For the text-containing cell, return its midpoint in [X, Y] coordinate format. 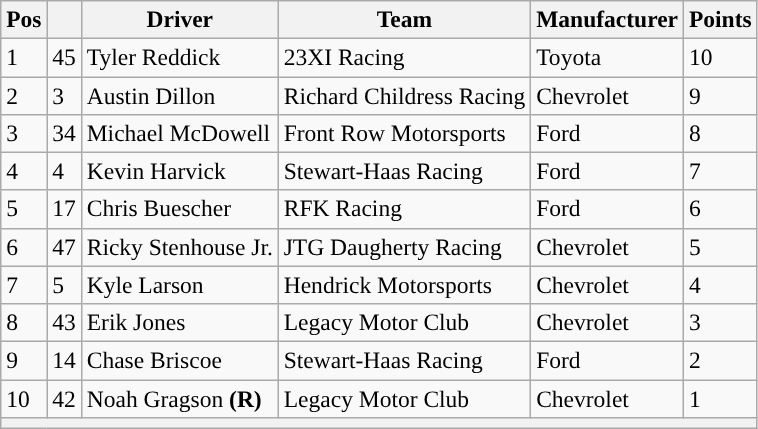
17 [64, 209]
Erik Jones [180, 322]
23XI Racing [404, 57]
45 [64, 57]
Pos [24, 19]
Chase Briscoe [180, 360]
Noah Gragson (R) [180, 398]
Driver [180, 19]
Points [720, 19]
Front Row Motorsports [404, 133]
14 [64, 360]
34 [64, 133]
Tyler Reddick [180, 57]
JTG Daugherty Racing [404, 247]
47 [64, 247]
43 [64, 322]
Ricky Stenhouse Jr. [180, 247]
Team [404, 19]
Austin Dillon [180, 95]
Kyle Larson [180, 285]
Chris Buescher [180, 209]
Manufacturer [608, 19]
Hendrick Motorsports [404, 285]
Kevin Harvick [180, 171]
42 [64, 398]
RFK Racing [404, 209]
Toyota [608, 57]
Richard Childress Racing [404, 95]
Michael McDowell [180, 133]
